Locate the cell with the specified text and output its [X, Y] center coordinate. 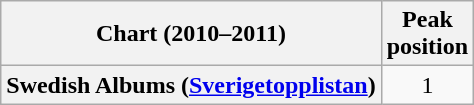
1 [427, 85]
Swedish Albums (Sverigetopplistan) [191, 85]
Chart (2010–2011) [191, 34]
Peakposition [427, 34]
